Search for the cell housing the specified text and yield its [x, y] center coordinate. 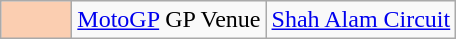
MotoGP GP Venue [169, 20]
Shah Alam Circuit [361, 20]
